From the cell containing the given text, extract its center point as [X, Y] coordinate. 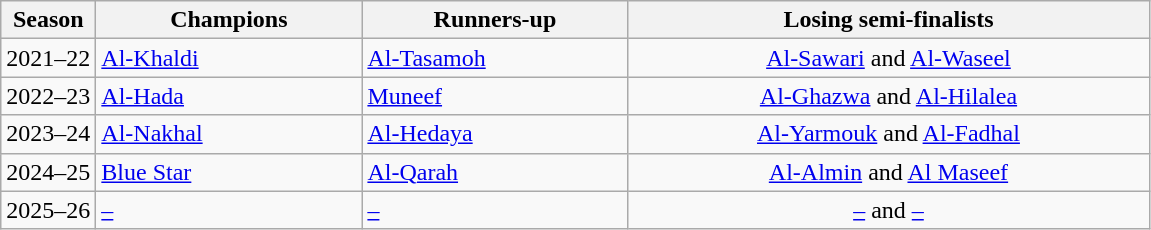
Champions [229, 20]
2021–22 [48, 58]
Al-Hada [229, 96]
Al-Almin and Al Maseef [888, 172]
Blue Star [229, 172]
Al-Khaldi [229, 58]
Al-Ghazwa and Al-Hilalea [888, 96]
Muneef [495, 96]
Al-Yarmouk and Al-Fadhal [888, 134]
– and – [888, 210]
Al-Tasamoh [495, 58]
2024–25 [48, 172]
Losing semi-finalists [888, 20]
2025–26 [48, 210]
Runners-up [495, 20]
Season [48, 20]
Al-Sawari and Al-Waseel [888, 58]
Al-Hedaya [495, 134]
Al-Nakhal [229, 134]
2023–24 [48, 134]
Al-Qarah [495, 172]
2022–23 [48, 96]
